Return [X, Y] of the center of cell containing provided text 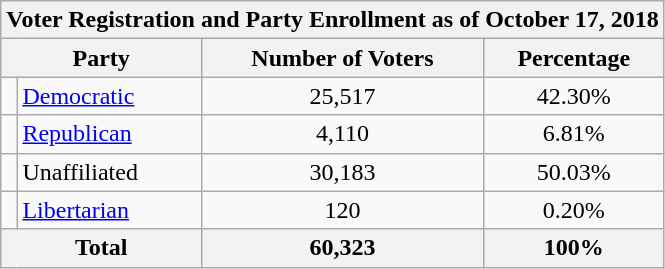
30,183 [343, 172]
25,517 [343, 96]
Voter Registration and Party Enrollment as of October 17, 2018 [332, 20]
120 [343, 210]
Democratic [110, 96]
Libertarian [110, 210]
Unaffiliated [110, 172]
6.81% [574, 134]
60,323 [343, 248]
4,110 [343, 134]
42.30% [574, 96]
100% [574, 248]
Total [102, 248]
0.20% [574, 210]
Number of Voters [343, 58]
50.03% [574, 172]
Republican [110, 134]
Percentage [574, 58]
Party [102, 58]
